Pinpoint the cell where the given text exists, returning its (X, Y) midpoint coordinate. 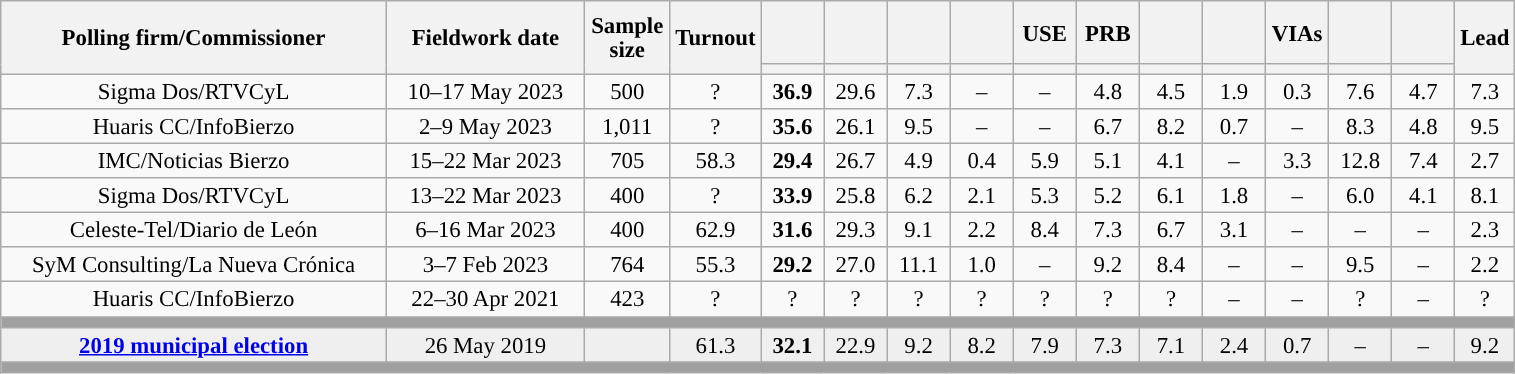
1.8 (1234, 196)
5.2 (1108, 196)
6–16 Mar 2023 (485, 230)
10–17 May 2023 (485, 92)
SyM Consulting/La Nueva Crónica (194, 266)
Turnout (716, 38)
7.4 (1424, 162)
4.7 (1424, 92)
3–7 Feb 2023 (485, 266)
8.1 (1485, 196)
VIAs (1298, 32)
36.9 (792, 92)
32.1 (792, 344)
58.3 (716, 162)
61.3 (716, 344)
Sample size (627, 38)
12.8 (1360, 162)
0.3 (1298, 92)
2019 municipal election (194, 344)
29.4 (792, 162)
IMC/Noticias Bierzo (194, 162)
26.1 (856, 126)
26 May 2019 (485, 344)
1.9 (1234, 92)
29.3 (856, 230)
Celeste-Tel/Diario de León (194, 230)
6.0 (1360, 196)
Polling firm/Commissioner (194, 38)
3.3 (1298, 162)
2.7 (1485, 162)
62.9 (716, 230)
9.1 (918, 230)
500 (627, 92)
1,011 (627, 126)
55.3 (716, 266)
29.6 (856, 92)
PRB (1108, 32)
22.9 (856, 344)
423 (627, 300)
15–22 Mar 2023 (485, 162)
7.9 (1044, 344)
27.0 (856, 266)
4.5 (1170, 92)
13–22 Mar 2023 (485, 196)
31.6 (792, 230)
USE (1044, 32)
Fieldwork date (485, 38)
8.3 (1360, 126)
6.1 (1170, 196)
35.6 (792, 126)
1.0 (982, 266)
2–9 May 2023 (485, 126)
5.1 (1108, 162)
764 (627, 266)
11.1 (918, 266)
705 (627, 162)
0.4 (982, 162)
2.4 (1234, 344)
26.7 (856, 162)
7.1 (1170, 344)
7.6 (1360, 92)
Lead (1485, 38)
29.2 (792, 266)
25.8 (856, 196)
22–30 Apr 2021 (485, 300)
6.2 (918, 196)
2.1 (982, 196)
4.9 (918, 162)
3.1 (1234, 230)
5.3 (1044, 196)
5.9 (1044, 162)
33.9 (792, 196)
2.3 (1485, 230)
